From the cell containing the given text, extract its center point as [x, y] coordinate. 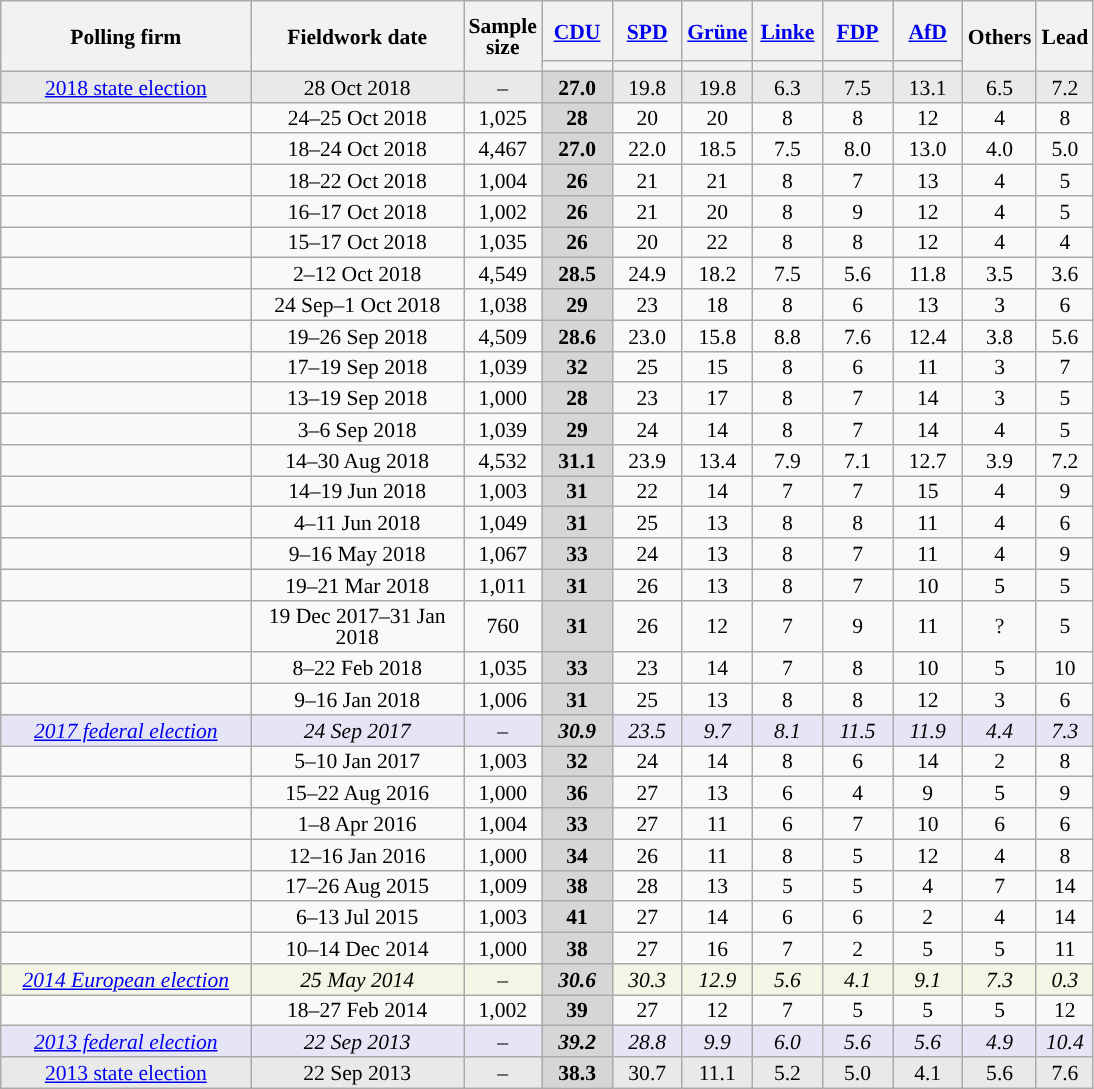
9.7 [717, 730]
8–22 Feb 2018 [358, 668]
1,067 [503, 554]
14–30 Aug 2018 [358, 460]
18–27 Feb 2014 [358, 1010]
17–26 Aug 2015 [358, 886]
1,025 [503, 118]
15–22 Aug 2016 [358, 792]
2018 state election [126, 86]
10–14 Dec 2014 [358, 948]
1–8 Apr 2016 [358, 824]
31.1 [577, 460]
2017 federal election [126, 730]
4,549 [503, 274]
8.8 [787, 336]
14–19 Jun 2018 [358, 492]
15–17 Oct 2018 [358, 242]
1,038 [503, 304]
Grüne [717, 31]
19–21 Mar 2018 [358, 584]
5–10 Jan 2017 [358, 762]
3.6 [1064, 274]
2–12 Oct 2018 [358, 274]
18–24 Oct 2018 [358, 150]
? [1000, 626]
13.1 [928, 86]
11.1 [717, 1072]
2013 state election [126, 1072]
30.9 [577, 730]
36 [577, 792]
12–16 Jan 2016 [358, 854]
11.5 [857, 730]
13.0 [928, 150]
11.8 [928, 274]
5.2 [787, 1072]
34 [577, 854]
CDU [577, 31]
38.3 [577, 1072]
12.7 [928, 460]
28.8 [647, 1042]
7.9 [787, 460]
AfD [928, 31]
Lead [1064, 36]
30.7 [647, 1072]
22.0 [647, 150]
11.9 [928, 730]
39.2 [577, 1042]
FDP [857, 31]
1,009 [503, 886]
7.1 [857, 460]
9–16 May 2018 [358, 554]
18–22 Oct 2018 [358, 180]
9.1 [928, 980]
28.6 [577, 336]
39 [577, 1010]
0.3 [1064, 980]
4.0 [1000, 150]
18.5 [717, 150]
18 [717, 304]
8.0 [857, 150]
2013 federal election [126, 1042]
760 [503, 626]
17 [717, 398]
23.5 [647, 730]
30.3 [647, 980]
28 Oct 2018 [358, 86]
9.9 [717, 1042]
6–13 Jul 2015 [358, 918]
24 Sep 2017 [358, 730]
1,006 [503, 700]
16 [717, 948]
18.2 [717, 274]
4,532 [503, 460]
19 Dec 2017–31 Jan 2018 [358, 626]
9–16 Jan 2018 [358, 700]
12.9 [717, 980]
1,049 [503, 522]
8.1 [787, 730]
23.0 [647, 336]
19–26 Sep 2018 [358, 336]
24 Sep–1 Oct 2018 [358, 304]
SPD [647, 31]
Linke [787, 31]
13.4 [717, 460]
3.9 [1000, 460]
41 [577, 918]
Others [1000, 36]
4,509 [503, 336]
4.4 [1000, 730]
24–25 Oct 2018 [358, 118]
10.4 [1064, 1042]
Fieldwork date [358, 36]
25 May 2014 [358, 980]
28.5 [577, 274]
24.9 [647, 274]
12.4 [928, 336]
Polling firm [126, 36]
16–17 Oct 2018 [358, 212]
17–19 Sep 2018 [358, 366]
1,011 [503, 584]
4,467 [503, 150]
3–6 Sep 2018 [358, 430]
6.3 [787, 86]
13–19 Sep 2018 [358, 398]
23.9 [647, 460]
3.5 [1000, 274]
6.0 [787, 1042]
4.9 [1000, 1042]
Samplesize [503, 36]
30.6 [577, 980]
3.8 [1000, 336]
4–11 Jun 2018 [358, 522]
15.8 [717, 336]
6.5 [1000, 86]
2014 European election [126, 980]
